Find where the given text appears and provide that cell's center as (X, Y) coordinate. 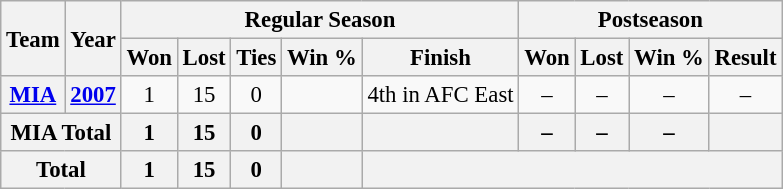
MIA Total (61, 133)
4th in AFC East (440, 95)
Team (33, 38)
MIA (33, 95)
Finish (440, 58)
2007 (93, 95)
Postseason (650, 20)
Regular Season (320, 20)
Result (746, 58)
Total (61, 170)
Year (93, 38)
Ties (256, 58)
